Return [x, y] of the center of cell containing provided text 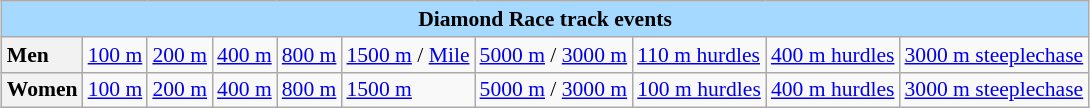
Diamond Race track events [546, 19]
Men [42, 55]
Women [42, 90]
1500 m / Mile [408, 55]
1500 m [408, 90]
100 m hurdles [699, 90]
110 m hurdles [699, 55]
